Identify which cell holds the provided text, then report its [x, y] central coordinate. 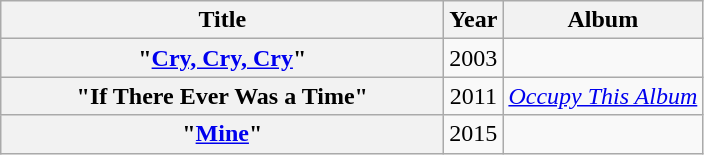
Album [603, 20]
2011 [474, 96]
"Mine" [222, 134]
"Cry, Cry, Cry" [222, 58]
Year [474, 20]
Occupy This Album [603, 96]
"If There Ever Was a Time" [222, 96]
2003 [474, 58]
2015 [474, 134]
Title [222, 20]
